From the cell containing the given text, extract its center point as (X, Y) coordinate. 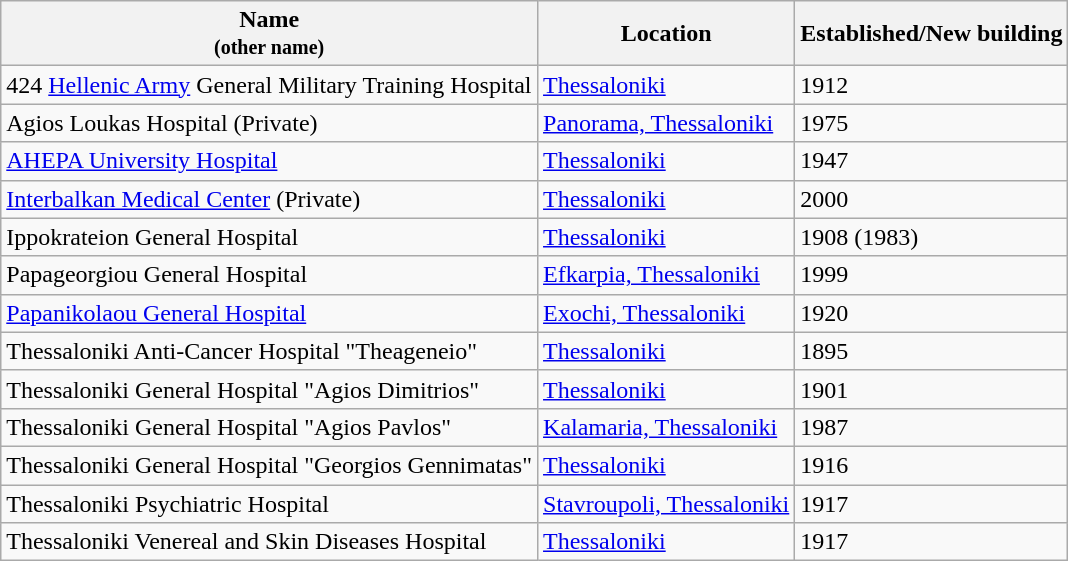
Kalamaria, Thessaloniki (666, 427)
Exochi, Thessaloniki (666, 313)
Name (other name) (270, 34)
1975 (932, 123)
1987 (932, 427)
Interbalkan Medical Center (Private) (270, 199)
Established/New building (932, 34)
AHEPA University Hospital (270, 161)
1908 (1983) (932, 237)
1920 (932, 313)
424 Hellenic Army General Military Training Hospital (270, 85)
Location (666, 34)
Thessaloniki General Hospital "Agios Pavlos" (270, 427)
1947 (932, 161)
1901 (932, 389)
Thessaloniki Psychiatric Hospital (270, 503)
Papageorgiou General Hospital (270, 275)
Ippokrateion General Hospital (270, 237)
Thessaloniki General Hospital "Georgios Gennimatas" (270, 465)
Efkarpia, Thessaloniki (666, 275)
2000 (932, 199)
Stavroupoli, Thessaloniki (666, 503)
1916 (932, 465)
Thessaloniki Venereal and Skin Diseases Hospital (270, 542)
Thessaloniki General Hospital "Agios Dimitrios" (270, 389)
Papanikolaou General Hospital (270, 313)
1912 (932, 85)
Agios Loukas Hospital (Private) (270, 123)
Panorama, Thessaloniki (666, 123)
1999 (932, 275)
1895 (932, 351)
Thessaloniki Anti-Cancer Hospital "Theageneio" (270, 351)
